For the text-containing cell, return its midpoint in (x, y) coordinate format. 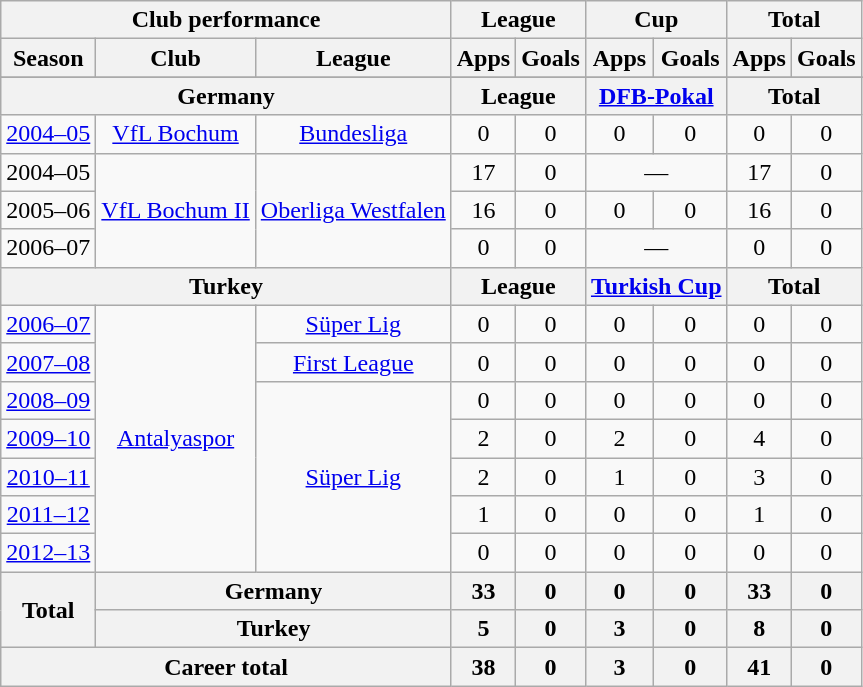
2005–06 (48, 210)
2011–12 (48, 515)
Bundesliga (353, 134)
38 (483, 667)
2007–08 (48, 362)
Cup (656, 20)
DFB-Pokal (656, 96)
First League (353, 362)
Club (176, 58)
Oberliga Westfalen (353, 210)
41 (759, 667)
Turkish Cup (656, 286)
Club performance (226, 20)
Season (48, 58)
2010–11 (48, 477)
2008–09 (48, 400)
8 (759, 629)
Antalyaspor (176, 438)
5 (483, 629)
VfL Bochum II (176, 210)
4 (759, 438)
2012–13 (48, 553)
Career total (226, 667)
2009–10 (48, 438)
VfL Bochum (176, 134)
